Extract the (X, Y) coordinate from the center of the cell holding the provided text.  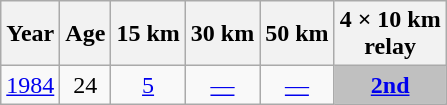
1984 (30, 85)
Age (86, 34)
15 km (148, 34)
24 (86, 85)
Year (30, 34)
4 × 10 kmrelay (390, 34)
5 (148, 85)
30 km (222, 34)
50 km (297, 34)
2nd (390, 85)
